Find where the given text appears and provide that cell's center as [X, Y] coordinate. 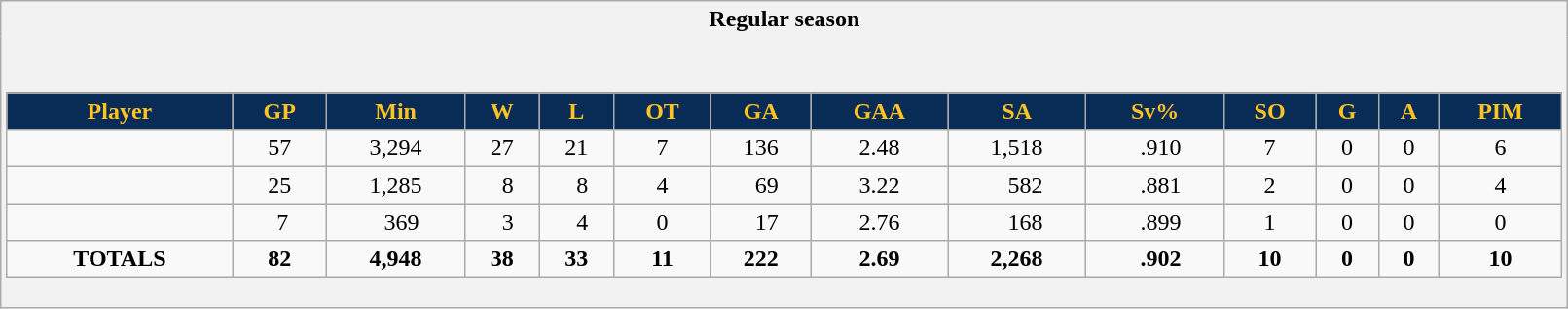
582 [1017, 185]
2,268 [1017, 259]
.899 [1155, 222]
57 [280, 148]
2.48 [880, 148]
6 [1500, 148]
11 [663, 259]
69 [761, 185]
.902 [1155, 259]
L [576, 111]
TOTALS [120, 259]
.881 [1155, 185]
2 [1270, 185]
Min [396, 111]
369 [396, 222]
25 [280, 185]
2.76 [880, 222]
Sv% [1155, 111]
168 [1017, 222]
4,948 [396, 259]
38 [502, 259]
1,518 [1017, 148]
222 [761, 259]
27 [502, 148]
GP [280, 111]
2.69 [880, 259]
3,294 [396, 148]
Player [120, 111]
A [1408, 111]
33 [576, 259]
136 [761, 148]
82 [280, 259]
GA [761, 111]
17 [761, 222]
SA [1017, 111]
GAA [880, 111]
21 [576, 148]
3.22 [880, 185]
Regular season [784, 19]
3 [502, 222]
OT [663, 111]
1,285 [396, 185]
1 [1270, 222]
PIM [1500, 111]
W [502, 111]
.910 [1155, 148]
G [1347, 111]
SO [1270, 111]
